Detect which cell encompasses the target text, then output its [x, y] center coordinate. 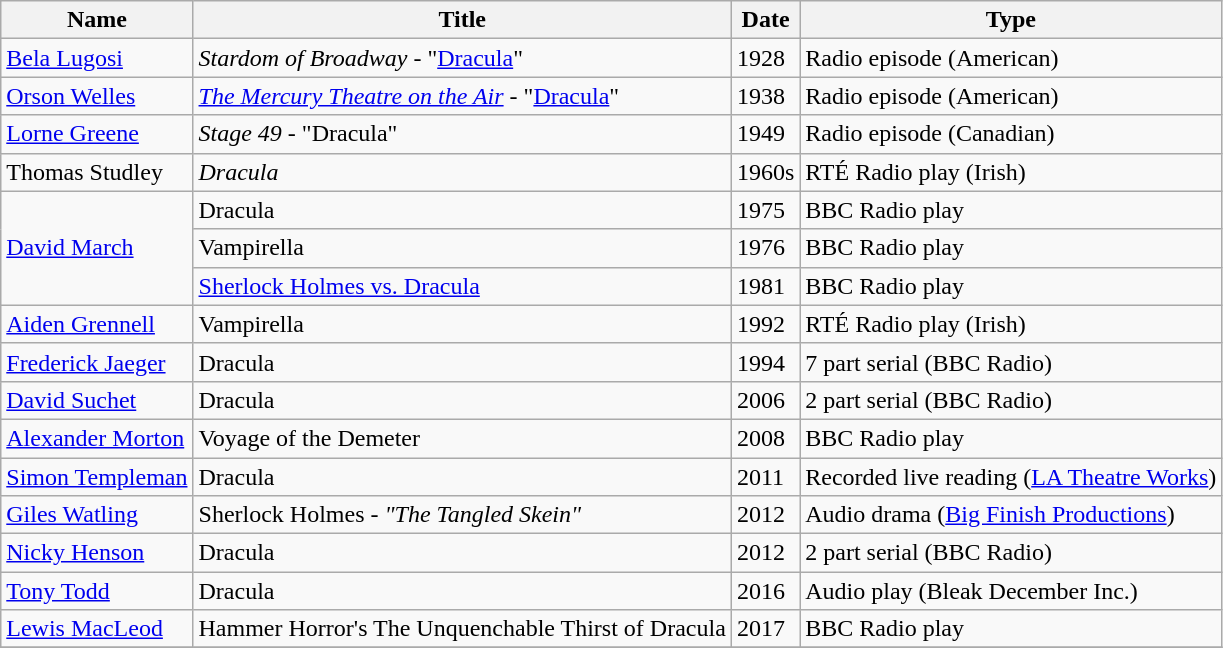
Frederick Jaeger [97, 362]
Stage 49 - "Dracula" [462, 134]
Orson Welles [97, 96]
Title [462, 20]
Lewis MacLeod [97, 629]
1928 [765, 58]
Audio drama (Big Finish Productions) [1011, 515]
Stardom of Broadway - "Dracula" [462, 58]
Voyage of the Demeter [462, 438]
1938 [765, 96]
David March [97, 248]
David Suchet [97, 400]
1949 [765, 134]
Type [1011, 20]
2017 [765, 629]
Bela Lugosi [97, 58]
Radio episode (Canadian) [1011, 134]
The Mercury Theatre on the Air - "Dracula" [462, 96]
Giles Watling [97, 515]
Aiden Grennell [97, 324]
Date [765, 20]
Alexander Morton [97, 438]
1976 [765, 248]
1992 [765, 324]
Audio play (Bleak December Inc.) [1011, 591]
Thomas Studley [97, 172]
Simon Templeman [97, 477]
1975 [765, 210]
Sherlock Holmes - "The Tangled Skein" [462, 515]
2016 [765, 591]
1994 [765, 362]
1981 [765, 286]
Sherlock Holmes vs. Dracula [462, 286]
2006 [765, 400]
2011 [765, 477]
Name [97, 20]
7 part serial (BBC Radio) [1011, 362]
1960s [765, 172]
Nicky Henson [97, 553]
Lorne Greene [97, 134]
Hammer Horror's The Unquenchable Thirst of Dracula [462, 629]
Recorded live reading (LA Theatre Works) [1011, 477]
Tony Todd [97, 591]
2008 [765, 438]
